Search for the cell housing the specified text and yield its (x, y) center coordinate. 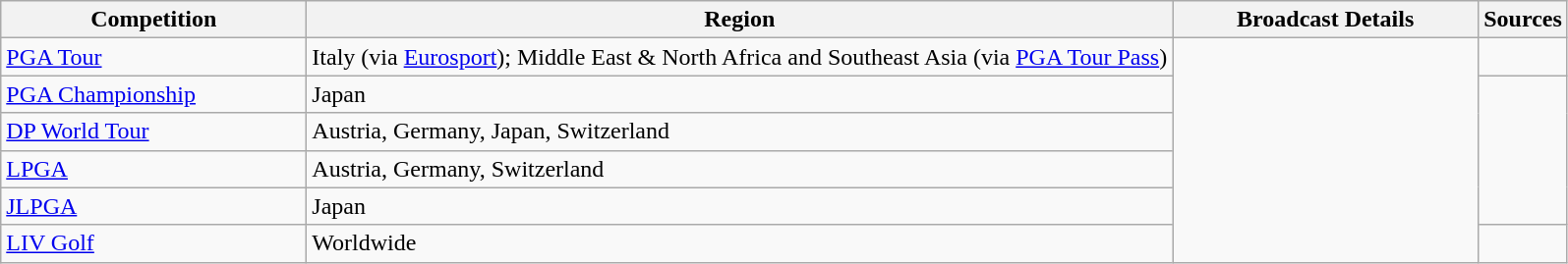
PGA Tour (153, 57)
Region (739, 20)
LPGA (153, 169)
Competition (153, 20)
Italy (via Eurosport); Middle East & North Africa and Southeast Asia (via PGA Tour Pass) (739, 57)
Broadcast Details (1325, 20)
PGA Championship (153, 94)
Austria, Germany, Japan, Switzerland (739, 132)
LIV Golf (153, 243)
Sources (1524, 20)
Worldwide (739, 243)
Austria, Germany, Switzerland (739, 169)
DP World Tour (153, 132)
JLPGA (153, 206)
